Detect which cell encompasses the target text, then output its (x, y) center coordinate. 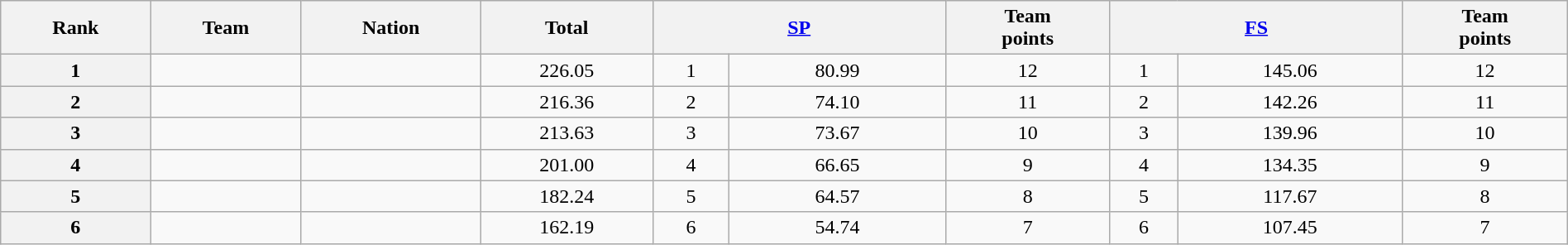
162.19 (566, 228)
80.99 (837, 70)
213.63 (566, 133)
54.74 (837, 228)
226.05 (566, 70)
Total (566, 28)
64.57 (837, 196)
216.36 (566, 102)
139.96 (1290, 133)
145.06 (1290, 70)
Nation (390, 28)
74.10 (837, 102)
107.45 (1290, 228)
201.00 (566, 165)
134.35 (1290, 165)
182.24 (566, 196)
Rank (76, 28)
142.26 (1290, 102)
SP (799, 28)
66.65 (837, 165)
FS (1256, 28)
Team (226, 28)
73.67 (837, 133)
117.67 (1290, 196)
